Search for the cell housing the specified text and yield its (x, y) center coordinate. 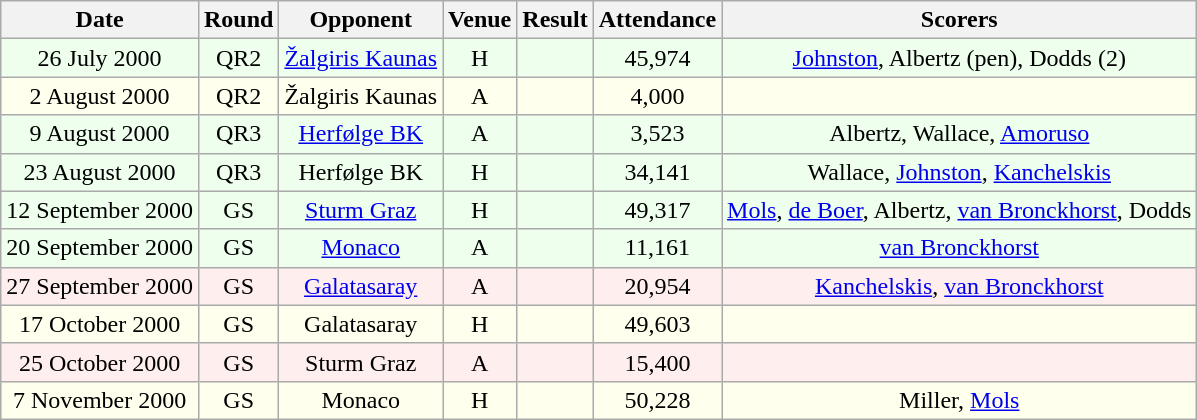
Wallace, Johnston, Kanchelskis (960, 172)
15,400 (657, 362)
12 September 2000 (100, 210)
Miller, Mols (960, 400)
26 July 2000 (100, 58)
9 August 2000 (100, 134)
34,141 (657, 172)
27 September 2000 (100, 286)
Attendance (657, 20)
11,161 (657, 248)
Johnston, Albertz (pen), Dodds (2) (960, 58)
Kanchelskis, van Bronckhorst (960, 286)
17 October 2000 (100, 324)
3,523 (657, 134)
4,000 (657, 96)
Opponent (361, 20)
Albertz, Wallace, Amoruso (960, 134)
Venue (480, 20)
Mols, de Boer, Albertz, van Bronckhorst, Dodds (960, 210)
Date (100, 20)
49,317 (657, 210)
49,603 (657, 324)
7 November 2000 (100, 400)
45,974 (657, 58)
50,228 (657, 400)
20,954 (657, 286)
25 October 2000 (100, 362)
23 August 2000 (100, 172)
2 August 2000 (100, 96)
Result (555, 20)
Scorers (960, 20)
20 September 2000 (100, 248)
Round (238, 20)
van Bronckhorst (960, 248)
